Locate the cell with the specified text and output its [x, y] center coordinate. 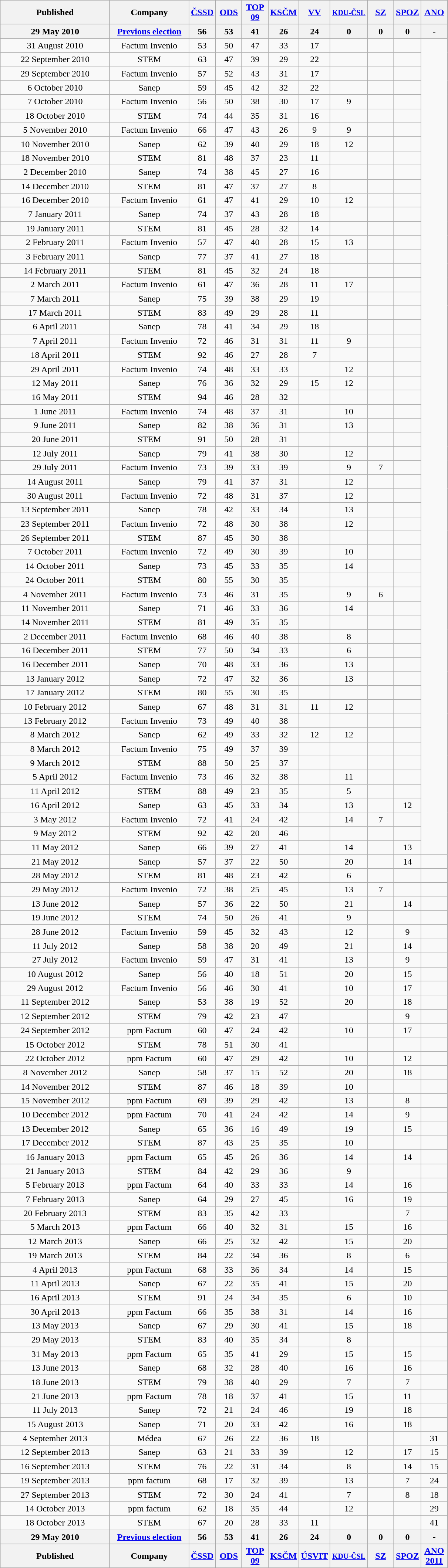
10 August 2012 [55, 974]
31 May 2013 [55, 1354]
29 April 2011 [55, 369]
10 November 2010 [55, 144]
14 October 2013 [55, 1508]
16 January 2013 [55, 1157]
29 May 2013 [55, 1340]
17 March 2011 [55, 313]
14 February 2011 [55, 271]
21 May 2012 [55, 862]
15 October 2012 [55, 1044]
18 November 2010 [55, 158]
14 December 2010 [55, 186]
16 April 2013 [55, 1297]
14 October 2011 [55, 566]
18 October 2013 [55, 1523]
27 September 2013 [55, 1494]
22 October 2012 [55, 1058]
16 April 2012 [55, 805]
69 [202, 1101]
6 October 2010 [55, 88]
3 February 2011 [55, 257]
19 January 2011 [55, 228]
5 April 2012 [55, 777]
24 October 2011 [55, 580]
4 April 2013 [55, 1269]
12 May 2011 [55, 383]
9 May 2012 [55, 833]
27 July 2012 [55, 960]
82 [202, 425]
Médea [149, 1438]
26 September 2011 [55, 538]
11 November 2011 [55, 608]
1 June 2011 [55, 411]
2 March 2011 [55, 285]
16 May 2011 [55, 397]
7 March 2011 [55, 299]
21 June 2013 [55, 1396]
18 April 2011 [55, 355]
19 September 2013 [55, 1480]
20 June 2011 [55, 439]
ÚSVIT [314, 1556]
29 August 2012 [55, 988]
3 May 2012 [55, 819]
20 February 2013 [55, 1213]
31 August 2010 [55, 45]
ANO [434, 13]
13 June 2013 [55, 1368]
19 March 2013 [55, 1255]
15 August 2013 [55, 1424]
14 November 2011 [55, 622]
11 July 2012 [55, 946]
4 September 2013 [55, 1438]
7 February 2013 [55, 1199]
17 December 2012 [55, 1143]
18 October 2010 [55, 116]
7 October 2011 [55, 552]
13 December 2012 [55, 1129]
23 September 2011 [55, 524]
5 February 2013 [55, 1185]
4 November 2011 [55, 594]
13 February 2012 [55, 721]
7 January 2011 [55, 214]
16 December 2010 [55, 200]
15 November 2012 [55, 1101]
ANO 2011 [434, 1556]
12 July 2011 [55, 454]
VV [314, 13]
13 June 2012 [55, 904]
14 August 2011 [55, 482]
29 July 2011 [55, 468]
12 March 2013 [55, 1241]
28 June 2012 [55, 932]
7 April 2011 [55, 341]
28 May 2012 [55, 876]
8 November 2012 [55, 1072]
19 June 2012 [55, 918]
6 April 2011 [55, 327]
16 September 2013 [55, 1466]
10 February 2012 [55, 707]
30 April 2013 [55, 1312]
21 January 2013 [55, 1171]
29 May 2012 [55, 890]
2 February 2011 [55, 242]
7 October 2010 [55, 102]
18 June 2013 [55, 1382]
11 July 2013 [55, 1410]
11 September 2012 [55, 1002]
14 November 2012 [55, 1086]
94 [202, 397]
12 September 2012 [55, 1016]
17 January 2012 [55, 693]
5 [348, 791]
11 May 2012 [55, 847]
11 April 2012 [55, 791]
13 January 2012 [55, 679]
30 August 2011 [55, 496]
5 November 2010 [55, 130]
2 December 2011 [55, 636]
11 April 2013 [55, 1283]
9 March 2012 [55, 763]
24 September 2012 [55, 1030]
2 December 2010 [55, 172]
10 December 2012 [55, 1115]
13 May 2013 [55, 1326]
29 September 2010 [55, 74]
5 March 2013 [55, 1227]
13 September 2011 [55, 510]
12 September 2013 [55, 1452]
9 June 2011 [55, 425]
22 September 2010 [55, 60]
